Provide the [X, Y] coordinate of the cell's center where the given text is located.  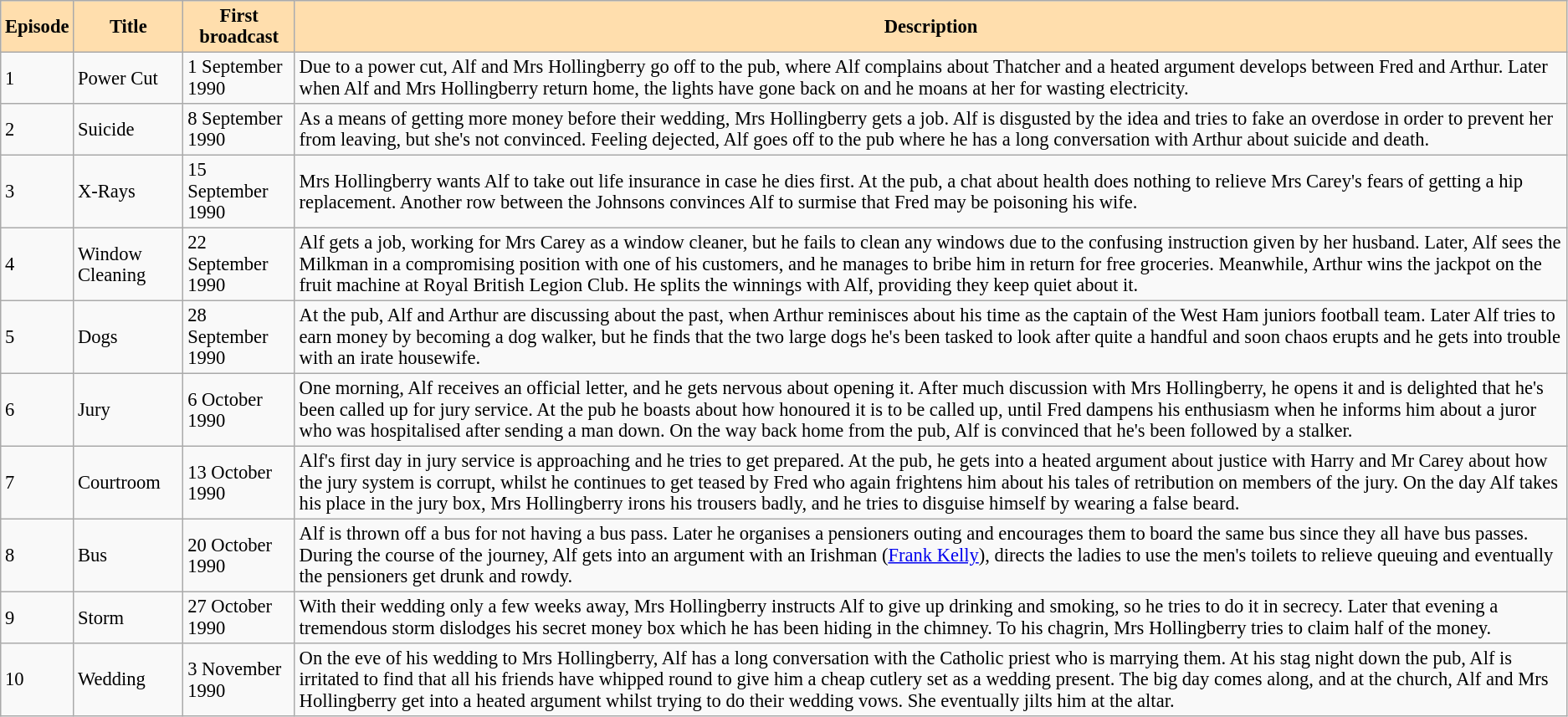
Dogs [129, 336]
8 September 1990 [239, 130]
Title [129, 27]
Window Cleaning [129, 264]
X-Rays [129, 191]
5 [37, 336]
Power Cut [129, 78]
4 [37, 264]
Storm [129, 617]
27 October 1990 [239, 617]
1 September 1990 [239, 78]
28 September 1990 [239, 336]
Suicide [129, 130]
9 [37, 617]
First broadcast [239, 27]
8 [37, 556]
10 [37, 679]
Episode [37, 27]
7 [37, 482]
15 September 1990 [239, 191]
13 October 1990 [239, 482]
Jury [129, 410]
3 November 1990 [239, 679]
22 September 1990 [239, 264]
3 [37, 191]
6 October 1990 [239, 410]
1 [37, 78]
20 October 1990 [239, 556]
Wedding [129, 679]
2 [37, 130]
Courtroom [129, 482]
6 [37, 410]
Bus [129, 556]
Description [930, 27]
